Return [x, y] of the center of cell containing provided text 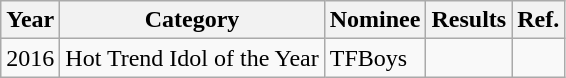
Results [469, 20]
Year [30, 20]
Category [192, 20]
TFBoys [375, 58]
Hot Trend Idol of the Year [192, 58]
2016 [30, 58]
Nominee [375, 20]
Ref. [538, 20]
